Find where the given text appears and provide that cell's center as [X, Y] coordinate. 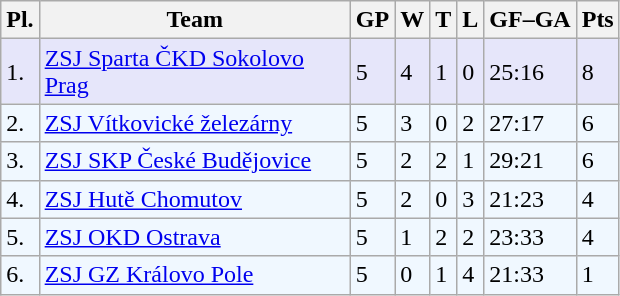
27:17 [530, 123]
L [470, 20]
5. [20, 237]
21:33 [530, 275]
W [412, 20]
GF–GA [530, 20]
2. [20, 123]
ZSJ Vítkovické železárny [194, 123]
Pl. [20, 20]
4. [20, 199]
29:21 [530, 161]
25:16 [530, 72]
6. [20, 275]
GP [372, 20]
ZSJ Sparta ČKD Sokolovo Prag [194, 72]
ZSJ SKP České Budějovice [194, 161]
Pts [598, 20]
1. [20, 72]
ZSJ OKD Ostrava [194, 237]
ZSJ Hutě Chomutov [194, 199]
T [444, 20]
3. [20, 161]
21:23 [530, 199]
ZSJ GZ Královo Pole [194, 275]
8 [598, 72]
Team [194, 20]
23:33 [530, 237]
